Search for the cell housing the specified text and yield its (x, y) center coordinate. 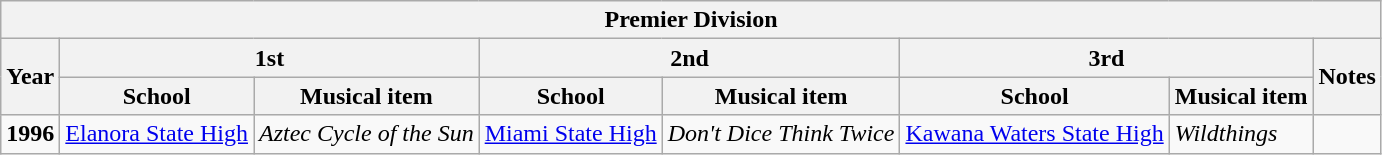
2nd (690, 58)
Aztec Cycle of the Sun (367, 134)
3rd (1106, 58)
Wildthings (1241, 134)
Elanora State High (157, 134)
Don't Dice Think Twice (781, 134)
1996 (30, 134)
Notes (1347, 77)
Kawana Waters State High (1034, 134)
Miami State High (570, 134)
Premier Division (692, 20)
Year (30, 77)
1st (270, 58)
